Identify which cell holds the provided text, then report its [x, y] central coordinate. 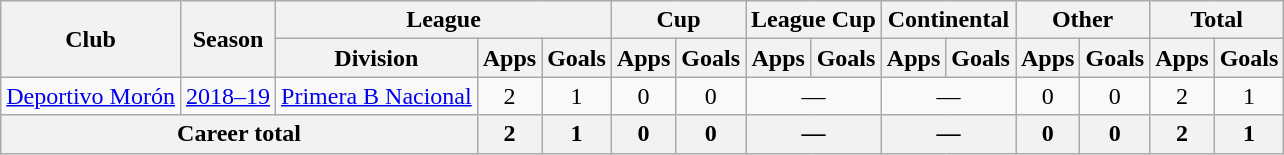
Primera B Nacional [377, 96]
Deportivo Morón [91, 96]
2018–19 [228, 96]
Career total [239, 134]
League Cup [814, 20]
Total [1217, 20]
Club [91, 39]
Cup [678, 20]
Other [1083, 20]
Season [228, 39]
Division [377, 58]
Continental [948, 20]
League [444, 20]
